For the text-containing cell, return its midpoint in (X, Y) coordinate format. 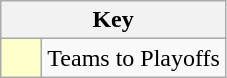
Teams to Playoffs (134, 58)
Key (114, 20)
